For the text-containing cell, return its midpoint in [X, Y] coordinate format. 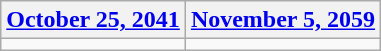
October 25, 2041 [94, 20]
November 5, 2059 [282, 20]
